Capture the cell that displays the provided text and extract its [x, y] central coordinate. 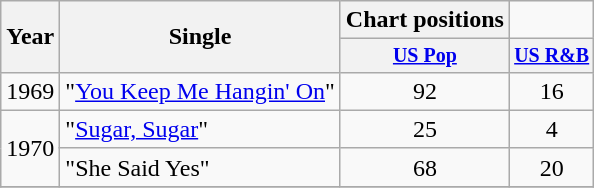
20 [551, 167]
Chart positions [424, 20]
US R&B [551, 56]
68 [424, 167]
92 [424, 91]
"She Said Yes" [200, 167]
Single [200, 37]
25 [424, 129]
US Pop [424, 56]
4 [551, 129]
"Sugar, Sugar" [200, 129]
1970 [30, 148]
1969 [30, 91]
16 [551, 91]
"You Keep Me Hangin' On" [200, 91]
Year [30, 37]
